Return the [X, Y] coordinate for the center point of the cell that contains the specified text.  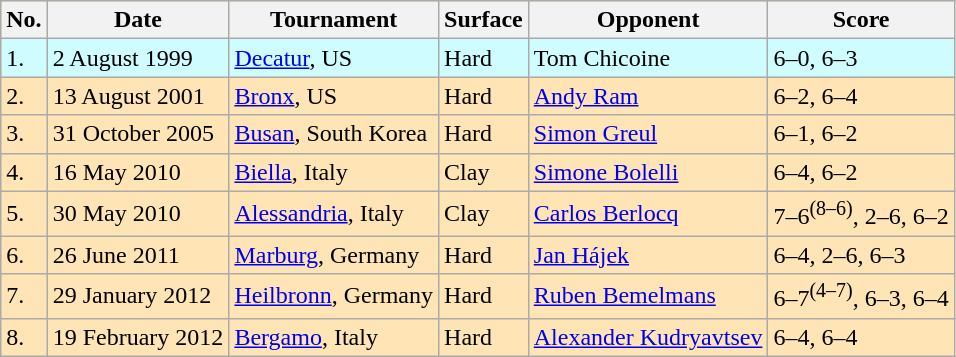
3. [24, 134]
6–7(4–7), 6–3, 6–4 [861, 296]
No. [24, 20]
Simon Greul [648, 134]
Busan, South Korea [334, 134]
Biella, Italy [334, 172]
Andy Ram [648, 96]
6–4, 6–4 [861, 337]
6–4, 6–2 [861, 172]
4. [24, 172]
7–6(8–6), 2–6, 6–2 [861, 214]
Jan Hájek [648, 255]
6–0, 6–3 [861, 58]
2. [24, 96]
Alexander Kudryavtsev [648, 337]
Ruben Bemelmans [648, 296]
Bergamo, Italy [334, 337]
Alessandria, Italy [334, 214]
6–1, 6–2 [861, 134]
5. [24, 214]
6–2, 6–4 [861, 96]
26 June 2011 [138, 255]
29 January 2012 [138, 296]
8. [24, 337]
6–4, 2–6, 6–3 [861, 255]
Bronx, US [334, 96]
6. [24, 255]
Simone Bolelli [648, 172]
30 May 2010 [138, 214]
Carlos Berlocq [648, 214]
Score [861, 20]
2 August 1999 [138, 58]
Surface [484, 20]
7. [24, 296]
Heilbronn, Germany [334, 296]
Date [138, 20]
16 May 2010 [138, 172]
Tournament [334, 20]
19 February 2012 [138, 337]
31 October 2005 [138, 134]
Decatur, US [334, 58]
Marburg, Germany [334, 255]
1. [24, 58]
13 August 2001 [138, 96]
Tom Chicoine [648, 58]
Opponent [648, 20]
